Determine the (x, y) coordinate at the center of the cell enclosing the given text.  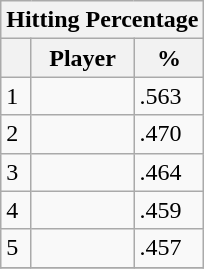
3 (16, 172)
5 (16, 248)
Player (82, 58)
.563 (169, 96)
.459 (169, 210)
% (169, 58)
Hitting Percentage (102, 20)
2 (16, 134)
.464 (169, 172)
.470 (169, 134)
.457 (169, 248)
1 (16, 96)
4 (16, 210)
